Search for the cell housing the specified text and yield its (X, Y) center coordinate. 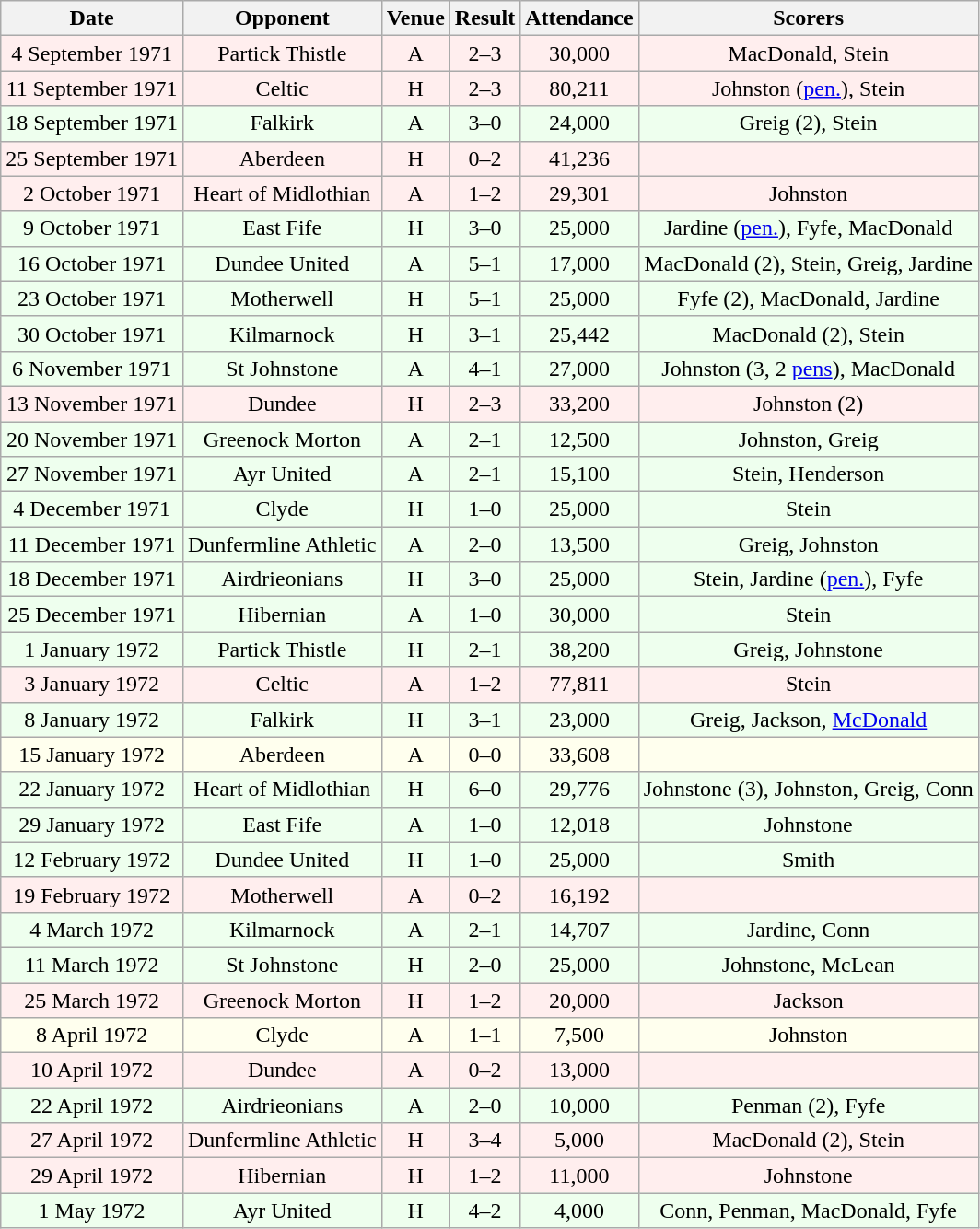
Johnstone (3), Johnston, Greig, Conn (809, 790)
12,500 (579, 439)
25,442 (579, 334)
20,000 (579, 1000)
12,018 (579, 825)
9 October 1971 (92, 228)
4 March 1972 (92, 930)
29 April 1972 (92, 1176)
33,608 (579, 755)
Jardine (pen.), Fyfe, MacDonald (809, 228)
20 November 1971 (92, 439)
7,500 (579, 1036)
25 September 1971 (92, 158)
Conn, Penman, MacDonald, Fyfe (809, 1211)
Opponent (282, 18)
17,000 (579, 263)
29 January 1972 (92, 825)
Greig, Johnstone (809, 650)
Stein, Jardine (pen.), Fyfe (809, 579)
3–4 (484, 1141)
41,236 (579, 158)
3 January 1972 (92, 685)
Venue (415, 18)
12 February 1972 (92, 860)
Jackson (809, 1000)
Scorers (809, 18)
4 December 1971 (92, 509)
33,200 (579, 404)
11 September 1971 (92, 88)
16 October 1971 (92, 263)
5,000 (579, 1141)
29,301 (579, 193)
30 October 1971 (92, 334)
Attendance (579, 18)
11 March 1972 (92, 965)
4,000 (579, 1211)
MacDonald (2), Stein, Greig, Jardine (809, 263)
18 September 1971 (92, 123)
Stein, Henderson (809, 474)
Greig, Johnston (809, 544)
25 March 1972 (92, 1000)
Penman (2), Fyfe (809, 1106)
27 November 1971 (92, 474)
15,100 (579, 474)
Greig (2), Stein (809, 123)
0–0 (484, 755)
4–1 (484, 369)
8 January 1972 (92, 720)
Greig, Jackson, McDonald (809, 720)
1 January 1972 (92, 650)
Result (484, 18)
25 December 1971 (92, 614)
2 October 1971 (92, 193)
Johnston (pen.), Stein (809, 88)
4–2 (484, 1211)
22 April 1972 (92, 1106)
11,000 (579, 1176)
80,211 (579, 88)
22 January 1972 (92, 790)
6–0 (484, 790)
24,000 (579, 123)
10,000 (579, 1106)
23 October 1971 (92, 298)
11 December 1971 (92, 544)
Fyfe (2), MacDonald, Jardine (809, 298)
1 May 1972 (92, 1211)
Johnstone, McLean (809, 965)
Date (92, 18)
16,192 (579, 895)
MacDonald, Stein (809, 53)
29,776 (579, 790)
6 November 1971 (92, 369)
38,200 (579, 650)
13,500 (579, 544)
27,000 (579, 369)
8 April 1972 (92, 1036)
13,000 (579, 1071)
18 December 1971 (92, 579)
Jardine, Conn (809, 930)
27 April 1972 (92, 1141)
1–1 (484, 1036)
13 November 1971 (92, 404)
23,000 (579, 720)
10 April 1972 (92, 1071)
Smith (809, 860)
19 February 1972 (92, 895)
4 September 1971 (92, 53)
77,811 (579, 685)
14,707 (579, 930)
Johnston (2) (809, 404)
15 January 1972 (92, 755)
Johnston (3, 2 pens), MacDonald (809, 369)
Johnston, Greig (809, 439)
